Pinpoint the cell where the given text exists, returning its (X, Y) midpoint coordinate. 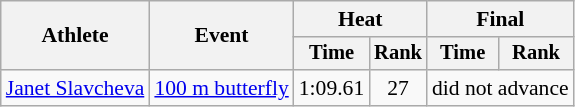
Event (221, 36)
Heat (360, 19)
27 (398, 88)
Final (500, 19)
Janet Slavcheva (76, 88)
Athlete (76, 36)
100 m butterfly (221, 88)
1:09.61 (332, 88)
did not advance (500, 88)
